For the text-containing cell, return its midpoint in [x, y] coordinate format. 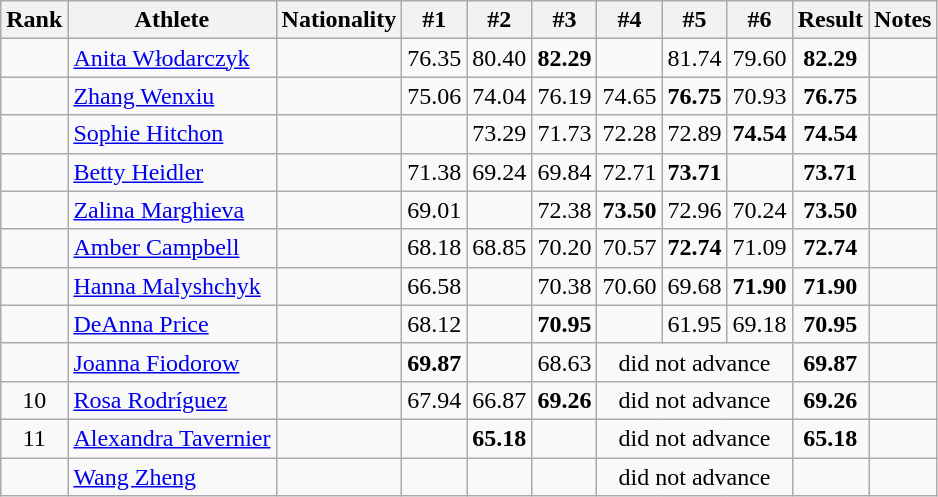
70.57 [630, 248]
71.73 [564, 134]
70.24 [760, 210]
Betty Heidler [172, 172]
76.19 [564, 96]
Hanna Malyshchyk [172, 286]
#3 [564, 20]
73.29 [500, 134]
81.74 [694, 58]
11 [34, 438]
#2 [500, 20]
70.20 [564, 248]
69.68 [694, 286]
Joanna Fiodorow [172, 362]
69.01 [434, 210]
Nationality [339, 20]
72.71 [630, 172]
72.28 [630, 134]
Alexandra Tavernier [172, 438]
Wang Zheng [172, 477]
Zalina Marghieva [172, 210]
Athlete [172, 20]
76.35 [434, 58]
70.93 [760, 96]
69.24 [500, 172]
80.40 [500, 58]
68.85 [500, 248]
70.38 [564, 286]
Rosa Rodríguez [172, 400]
72.96 [694, 210]
Notes [903, 20]
72.38 [564, 210]
67.94 [434, 400]
61.95 [694, 324]
#6 [760, 20]
Rank [34, 20]
68.18 [434, 248]
74.04 [500, 96]
Anita Włodarczyk [172, 58]
74.65 [630, 96]
#5 [694, 20]
68.63 [564, 362]
79.60 [760, 58]
66.87 [500, 400]
71.09 [760, 248]
75.06 [434, 96]
71.38 [434, 172]
66.58 [434, 286]
#1 [434, 20]
70.60 [630, 286]
69.84 [564, 172]
69.18 [760, 324]
Amber Campbell [172, 248]
Result [830, 20]
Zhang Wenxiu [172, 96]
72.89 [694, 134]
#4 [630, 20]
10 [34, 400]
DeAnna Price [172, 324]
68.12 [434, 324]
Sophie Hitchon [172, 134]
